Capture the cell that displays the provided text and extract its [x, y] central coordinate. 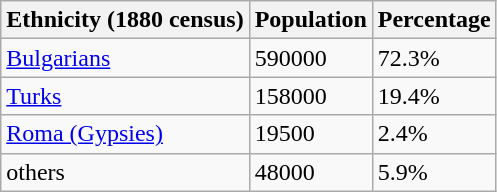
158000 [310, 96]
5.9% [434, 172]
72.3% [434, 58]
Turks [125, 96]
19.4% [434, 96]
2.4% [434, 134]
Bulgarians [125, 58]
48000 [310, 172]
19500 [310, 134]
others [125, 172]
Roma (Gypsies) [125, 134]
Percentage [434, 20]
590000 [310, 58]
Population [310, 20]
Ethnicity (1880 census) [125, 20]
